Search for the cell housing the specified text and yield its [X, Y] center coordinate. 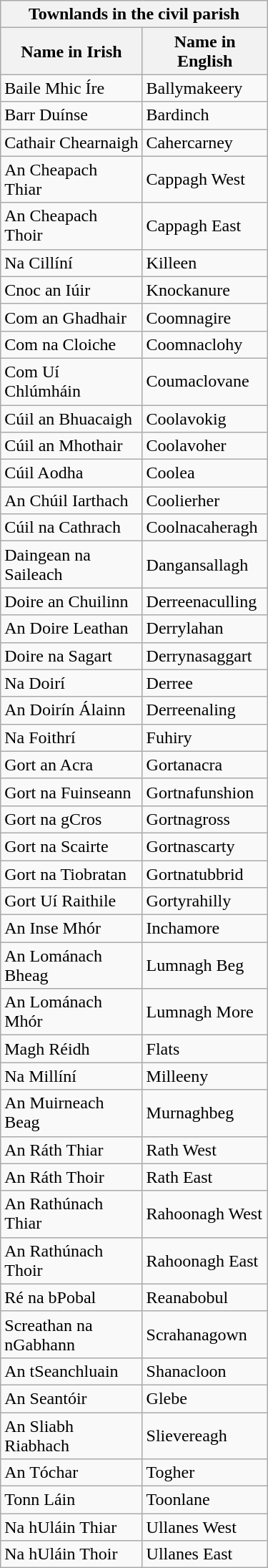
Flats [204, 1049]
Derreenaculling [204, 601]
Glebe [204, 1398]
Na Foithrí [71, 737]
An Muirneach Beag [71, 1113]
Screathan na nGabhann [71, 1335]
Milleeny [204, 1076]
Gortyrahilly [204, 901]
Lumnagh More [204, 1012]
Na hUláin Thoir [71, 1554]
Gortnatubbrid [204, 874]
Rath East [204, 1177]
Dangansallagh [204, 564]
Gortnagross [204, 819]
Coolavoher [204, 446]
Gort na Scairte [71, 846]
Cnoc an Iúir [71, 290]
Gortnascarty [204, 846]
Na Cillíní [71, 263]
Name in Irish [71, 52]
An Ráth Thoir [71, 1177]
Name in English [204, 52]
Cappagh West [204, 179]
Derree [204, 683]
An Rathúnach Thoir [71, 1260]
Togher [204, 1473]
Reanabobul [204, 1297]
An tSeanchluain [71, 1371]
An Doirín Álainn [71, 710]
Com na Cloiche [71, 344]
Na Millíní [71, 1076]
An Inse Mhór [71, 929]
Gortanacra [204, 765]
Inchamore [204, 929]
Ullanes West [204, 1527]
Cahercarney [204, 142]
Coolavokig [204, 419]
Scrahanagown [204, 1335]
Coumaclovane [204, 381]
Baile Mhic Íre [71, 88]
Daingean na Saileach [71, 564]
Knockanure [204, 290]
Coolierher [204, 500]
Bardinch [204, 115]
Com an Ghadhair [71, 317]
An Cheapach Thiar [71, 179]
Com Uí Chlúmháin [71, 381]
Fuhiry [204, 737]
Coolnacaheragh [204, 528]
Slievereagh [204, 1435]
Cathair Chearnaigh [71, 142]
An Lománach Mhór [71, 1012]
Killeen [204, 263]
Lumnagh Beg [204, 965]
Coolea [204, 473]
Gort na Fuinseann [71, 792]
Gort an Acra [71, 765]
An Lománach Bheag [71, 965]
Doire an Chuilinn [71, 601]
Rahoonagh West [204, 1214]
An Sliabh Riabhach [71, 1435]
Gortnafunshion [204, 792]
Coomnagire [204, 317]
Townlands in the civil parish [134, 14]
Derreenaling [204, 710]
Gort Uí Raithile [71, 901]
Rahoonagh East [204, 1260]
Ré na bPobal [71, 1297]
Magh Réidh [71, 1049]
An Seantóir [71, 1398]
Tonn Láin [71, 1500]
Gort na gCros [71, 819]
An Rathúnach Thiar [71, 1214]
Na Doirí [71, 683]
Derrynasaggart [204, 656]
Barr Duínse [71, 115]
An Ráth Thiar [71, 1150]
Toonlane [204, 1500]
Cappagh East [204, 226]
Coomnaclohy [204, 344]
An Tóchar [71, 1473]
Cúil na Cathrach [71, 528]
Rath West [204, 1150]
Derrylahan [204, 629]
Cúil Aodha [71, 473]
Ullanes East [204, 1554]
An Doire Leathan [71, 629]
An Chúil Iarthach [71, 500]
Murnaghbeg [204, 1113]
Shanacloon [204, 1371]
Cúil an Mhothair [71, 446]
An Cheapach Thoir [71, 226]
Cúil an Bhuacaigh [71, 419]
Ballymakeery [204, 88]
Doire na Sagart [71, 656]
Gort na Tiobratan [71, 874]
Na hUláin Thiar [71, 1527]
